Provide the (x, y) coordinate of the cell's center where the given text is located.  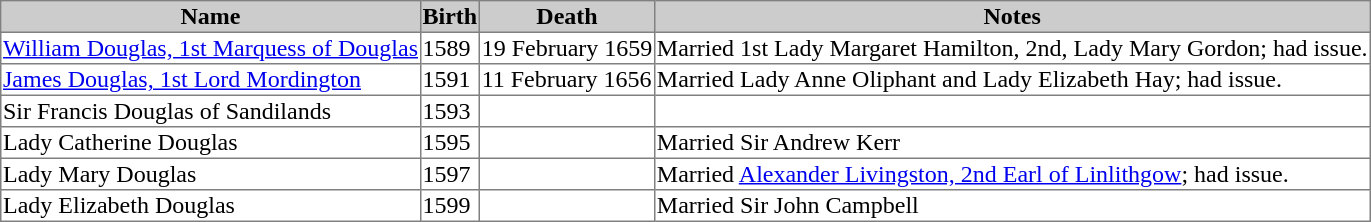
19 February 1659 (566, 48)
Lady Catherine Douglas (210, 143)
William Douglas, 1st Marquess of Douglas (210, 48)
11 February 1656 (566, 80)
Married Sir John Campbell (1012, 206)
Death (566, 17)
Name (210, 17)
James Douglas, 1st Lord Mordington (210, 80)
Birth (450, 17)
Married Lady Anne Oliphant and Lady Elizabeth Hay; had issue. (1012, 80)
1593 (450, 111)
Sir Francis Douglas of Sandilands (210, 111)
Married Alexander Livingston, 2nd Earl of Linlithgow; had issue. (1012, 174)
Notes (1012, 17)
1599 (450, 206)
Lady Elizabeth Douglas (210, 206)
1589 (450, 48)
1591 (450, 80)
1595 (450, 143)
Married Sir Andrew Kerr (1012, 143)
1597 (450, 174)
Married 1st Lady Margaret Hamilton, 2nd, Lady Mary Gordon; had issue. (1012, 48)
Lady Mary Douglas (210, 174)
